Identify which cell holds the provided text, then report its (X, Y) central coordinate. 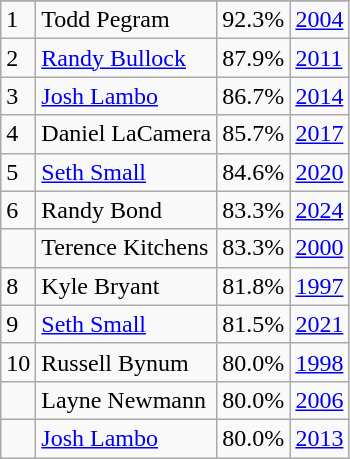
3 (18, 96)
2020 (320, 172)
2006 (320, 400)
81.5% (254, 324)
6 (18, 210)
1 (18, 20)
Russell Bynum (126, 362)
9 (18, 324)
2004 (320, 20)
85.7% (254, 134)
81.8% (254, 286)
1998 (320, 362)
92.3% (254, 20)
86.7% (254, 96)
Kyle Bryant (126, 286)
10 (18, 362)
5 (18, 172)
2021 (320, 324)
2000 (320, 248)
8 (18, 286)
2017 (320, 134)
Terence Kitchens (126, 248)
4 (18, 134)
Layne Newmann (126, 400)
Daniel LaCamera (126, 134)
87.9% (254, 58)
2013 (320, 438)
2 (18, 58)
84.6% (254, 172)
2011 (320, 58)
2014 (320, 96)
Randy Bullock (126, 58)
2024 (320, 210)
1997 (320, 286)
Todd Pegram (126, 20)
Randy Bond (126, 210)
